Identify which cell holds the provided text, then report its [X, Y] central coordinate. 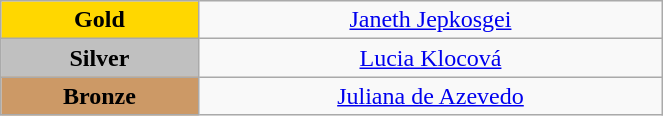
Gold [100, 20]
Janeth Jepkosgei [430, 20]
Silver [100, 58]
Juliana de Azevedo [430, 96]
Lucia Klocová [430, 58]
Bronze [100, 96]
